Return (X, Y) of the center of cell containing provided text 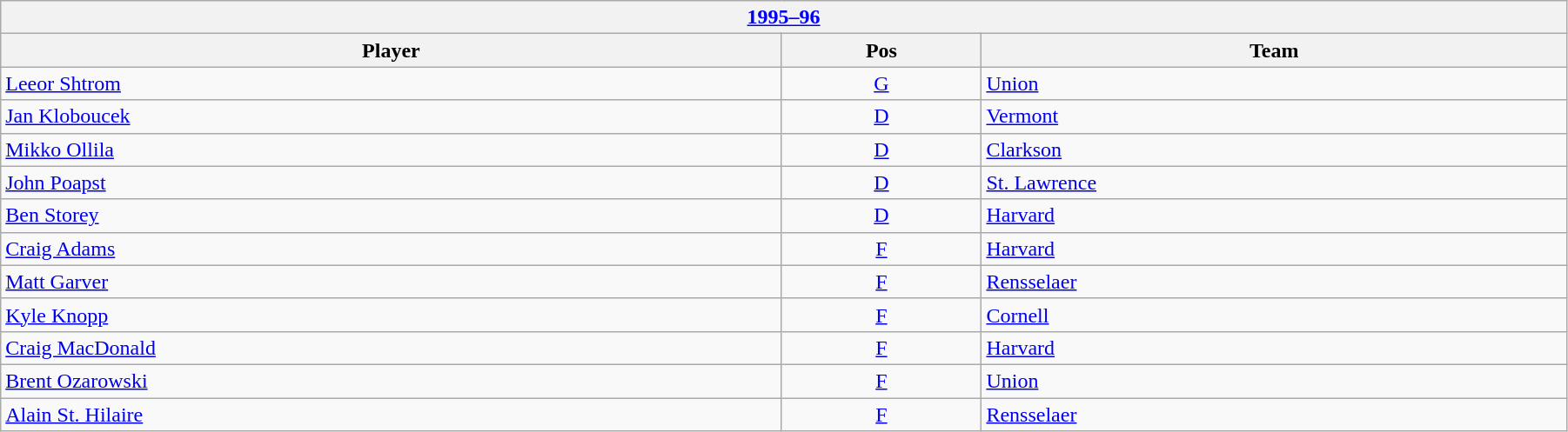
Craig Adams (392, 249)
Matt Garver (392, 282)
Ben Storey (392, 216)
St. Lawrence (1274, 183)
Vermont (1274, 116)
Team (1274, 50)
Craig MacDonald (392, 348)
Leeor Shtrom (392, 83)
Alain St. Hilaire (392, 415)
Mikko Ollila (392, 150)
G (881, 83)
Clarkson (1274, 150)
Player (392, 50)
Kyle Knopp (392, 315)
Jan Kloboucek (392, 116)
Pos (881, 50)
John Poapst (392, 183)
Brent Ozarowski (392, 381)
1995–96 (784, 17)
Cornell (1274, 315)
